Provide the [X, Y] coordinate of the cell's center where the given text is located.  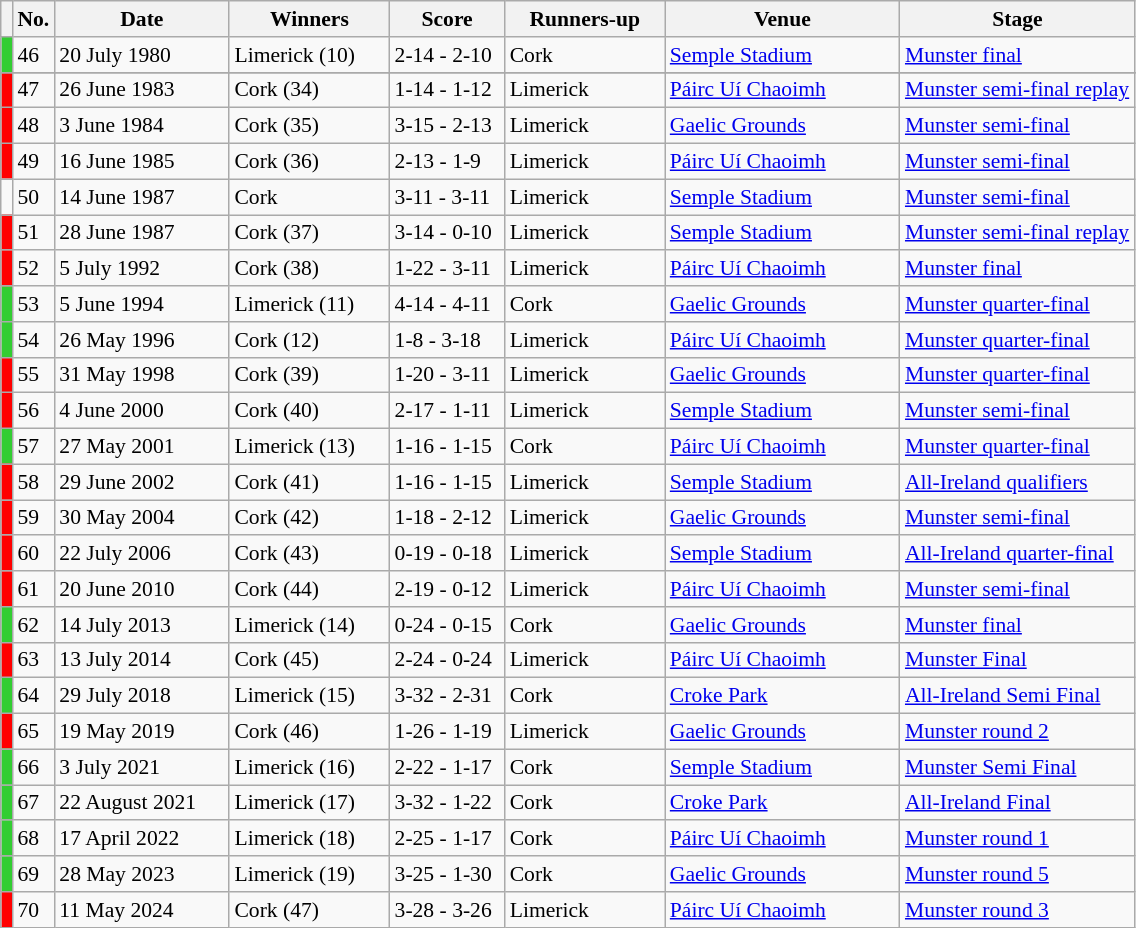
Munster round 2 [1018, 732]
64 [33, 696]
Limerick (17) [309, 803]
Cork (12) [309, 340]
Winners [309, 19]
69 [33, 874]
Munster round 1 [1018, 839]
Limerick (11) [309, 304]
63 [33, 660]
66 [33, 767]
13 July 2014 [142, 660]
3-11 - 3-11 [448, 197]
2-24 - 0-24 [448, 660]
Munster round 3 [1018, 910]
51 [33, 233]
16 June 1985 [142, 162]
5 June 1994 [142, 304]
Stage [1018, 19]
47 [33, 90]
28 May 2023 [142, 874]
2-25 - 1-17 [448, 839]
Limerick (14) [309, 625]
Cork (45) [309, 660]
2-13 - 1-9 [448, 162]
2-19 - 0-12 [448, 589]
Venue [782, 19]
3 July 2021 [142, 767]
3-15 - 2-13 [448, 126]
Limerick (10) [309, 55]
Cork (36) [309, 162]
Cork (39) [309, 375]
22 July 2006 [142, 554]
Munster Final [1018, 660]
Cork (38) [309, 269]
4-14 - 4-11 [448, 304]
Cork (41) [309, 482]
Cork (40) [309, 411]
Cork (44) [309, 589]
50 [33, 197]
3-32 - 2-31 [448, 696]
67 [33, 803]
Limerick (15) [309, 696]
46 [33, 55]
Cork (37) [309, 233]
29 July 2018 [142, 696]
56 [33, 411]
22 August 2021 [142, 803]
Limerick (13) [309, 447]
14 June 1987 [142, 197]
19 May 2019 [142, 732]
1-8 - 3-18 [448, 340]
30 May 2004 [142, 518]
Runners-up [585, 19]
65 [33, 732]
3-14 - 0-10 [448, 233]
1-14 - 1-12 [448, 90]
No. [33, 19]
29 June 2002 [142, 482]
3-32 - 1-22 [448, 803]
20 July 1980 [142, 55]
70 [33, 910]
1-18 - 2-12 [448, 518]
Cork (46) [309, 732]
68 [33, 839]
5 July 1992 [142, 269]
55 [33, 375]
Date [142, 19]
26 June 1983 [142, 90]
27 May 2001 [142, 447]
Cork (43) [309, 554]
Limerick (19) [309, 874]
0-19 - 0-18 [448, 554]
1-26 - 1-19 [448, 732]
2-17 - 1-11 [448, 411]
1-22 - 3-11 [448, 269]
31 May 1998 [142, 375]
All-Ireland qualifiers [1018, 482]
2-22 - 1-17 [448, 767]
3-25 - 1-30 [448, 874]
54 [33, 340]
All-Ireland Final [1018, 803]
61 [33, 589]
20 June 2010 [142, 589]
59 [33, 518]
53 [33, 304]
All-Ireland quarter-final [1018, 554]
Cork (47) [309, 910]
28 June 1987 [142, 233]
11 May 2024 [142, 910]
52 [33, 269]
49 [33, 162]
62 [33, 625]
Cork (42) [309, 518]
48 [33, 126]
26 May 1996 [142, 340]
Munster Semi Final [1018, 767]
Cork (34) [309, 90]
58 [33, 482]
Limerick (16) [309, 767]
3-28 - 3-26 [448, 910]
60 [33, 554]
Score [448, 19]
Cork (35) [309, 126]
Munster round 5 [1018, 874]
17 April 2022 [142, 839]
3 June 1984 [142, 126]
2-14 - 2-10 [448, 55]
Limerick (18) [309, 839]
0-24 - 0-15 [448, 625]
1-20 - 3-11 [448, 375]
All-Ireland Semi Final [1018, 696]
4 June 2000 [142, 411]
57 [33, 447]
14 July 2013 [142, 625]
